Scan for the cell matching the given text and deliver its (X, Y) coordinate at center. 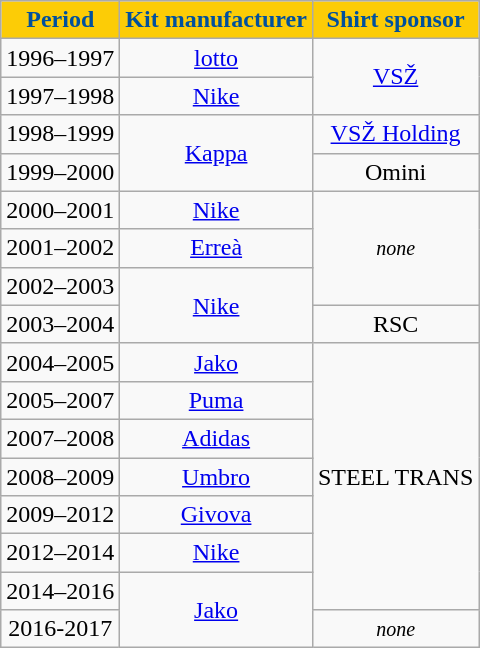
VSŽ (395, 77)
1998–1999 (60, 134)
RSC (395, 324)
lotto (216, 58)
2000–2001 (60, 210)
VSŽ Holding (395, 134)
Omini (395, 172)
2014–2016 (60, 591)
2007–2008 (60, 438)
Kappa (216, 153)
Umbro (216, 477)
2005–2007 (60, 400)
Givova (216, 515)
Erreà (216, 248)
1997–1998 (60, 96)
Kit manufacturer (216, 20)
2012–2014 (60, 553)
2003–2004 (60, 324)
2016-2017 (60, 629)
STEEL TRANS (395, 476)
2008–2009 (60, 477)
Puma (216, 400)
1996–1997 (60, 58)
2001–2002 (60, 248)
2004–2005 (60, 362)
Adidas (216, 438)
1999–2000 (60, 172)
2009–2012 (60, 515)
2002–2003 (60, 286)
Shirt sponsor (395, 20)
Period (60, 20)
